Return the [X, Y] coordinate for the center point of the cell that contains the specified text.  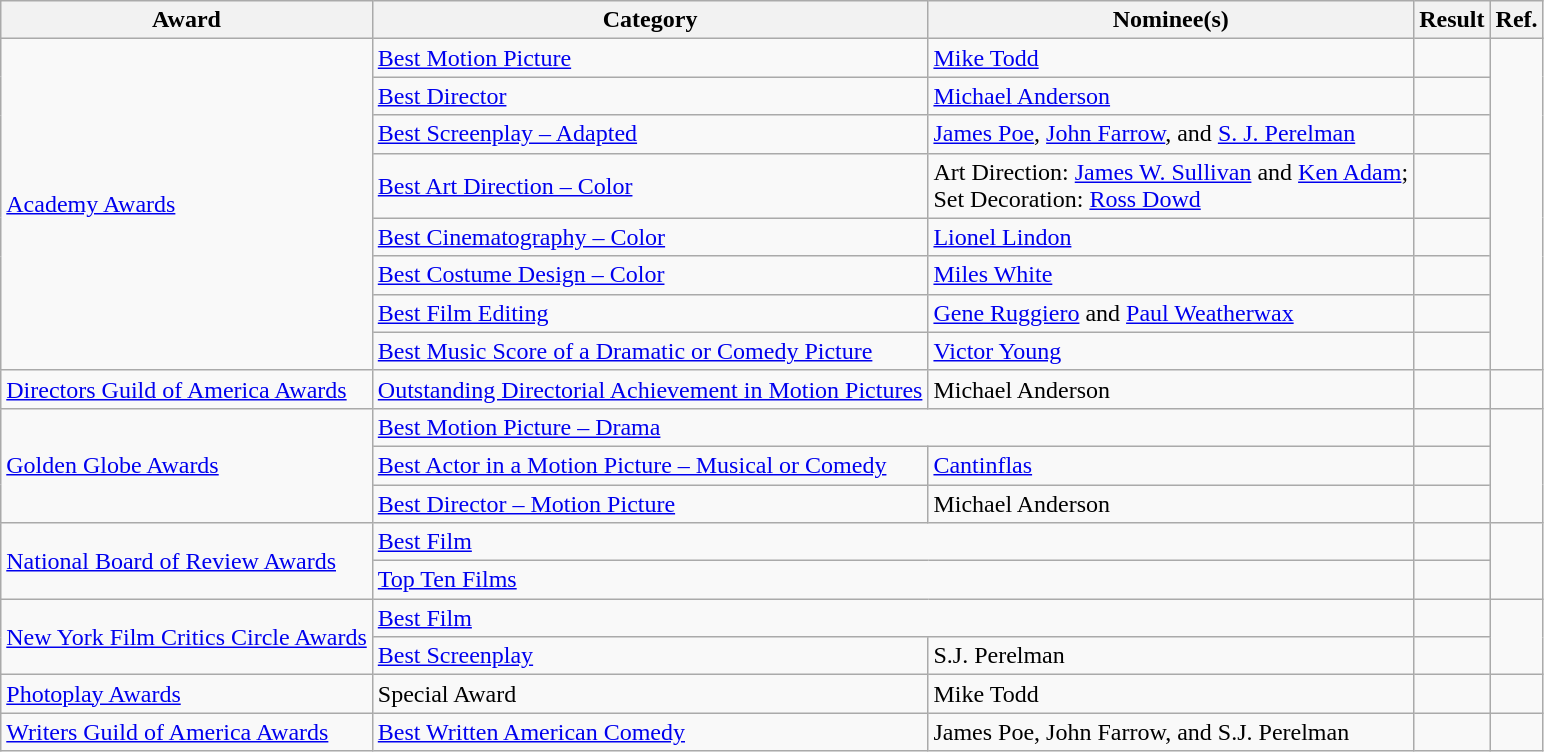
Gene Ruggiero and Paul Weatherwax [1171, 313]
Best Written American Comedy [650, 732]
Award [187, 20]
Best Screenplay – Adapted [650, 134]
Writers Guild of America Awards [187, 732]
National Board of Review Awards [187, 561]
James Poe, John Farrow, and S. J. Perelman [1171, 134]
Photoplay Awards [187, 694]
Result [1452, 20]
Best Music Score of a Dramatic or Comedy Picture [650, 351]
Victor Young [1171, 351]
Best Motion Picture – Drama [892, 427]
New York Film Critics Circle Awards [187, 637]
Best Art Direction – Color [650, 186]
Golden Globe Awards [187, 465]
Category [650, 20]
Best Motion Picture [650, 58]
Ref. [1516, 20]
James Poe, John Farrow, and S.J. Perelman [1171, 732]
Directors Guild of America Awards [187, 389]
Outstanding Directorial Achievement in Motion Pictures [650, 389]
Best Director – Motion Picture [650, 503]
Top Ten Films [892, 580]
Best Cinematography – Color [650, 237]
Miles White [1171, 275]
Best Screenplay [650, 656]
Lionel Lindon [1171, 237]
Best Actor in a Motion Picture – Musical or Comedy [650, 465]
S.J. Perelman [1171, 656]
Best Costume Design – Color [650, 275]
Nominee(s) [1171, 20]
Best Film Editing [650, 313]
Best Director [650, 96]
Cantinflas [1171, 465]
Academy Awards [187, 205]
Special Award [650, 694]
Art Direction: James W. Sullivan and Ken Adam; Set Decoration: Ross Dowd [1171, 186]
